For the text-containing cell, return its midpoint in (x, y) coordinate format. 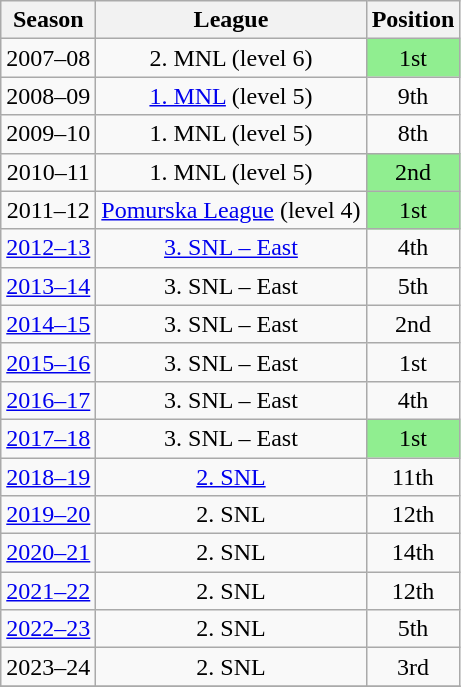
2012–13 (48, 248)
2011–12 (48, 210)
9th (413, 96)
8th (413, 134)
14th (413, 553)
Pomurska League (level 4) (231, 210)
2016–17 (48, 400)
2018–19 (48, 477)
Position (413, 20)
2021–22 (48, 591)
11th (413, 477)
League (231, 20)
2009–10 (48, 134)
2015–16 (48, 362)
2008–09 (48, 96)
2022–23 (48, 629)
2019–20 (48, 515)
2020–21 (48, 553)
Season (48, 20)
2010–11 (48, 172)
2. MNL (level 6) (231, 58)
2013–14 (48, 286)
2017–18 (48, 438)
3rd (413, 667)
2023–24 (48, 667)
2007–08 (48, 58)
2014–15 (48, 324)
